For the text-containing cell, return its midpoint in (X, Y) coordinate format. 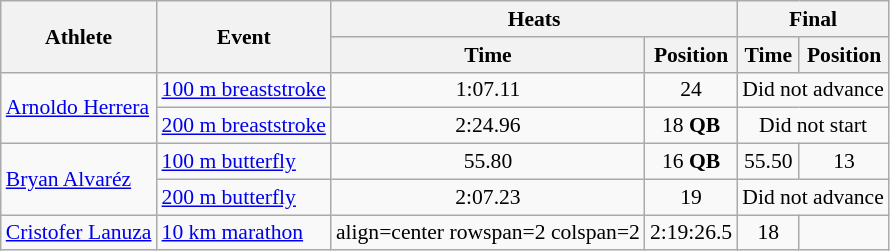
13 (844, 162)
100 m butterfly (244, 162)
200 m butterfly (244, 197)
18 QB (691, 126)
Event (244, 36)
Arnoldo Herrera (79, 108)
2:07.23 (488, 197)
align=center rowspan=2 colspan=2 (488, 233)
Final (813, 19)
Did not start (813, 126)
Heats (534, 19)
100 m breaststroke (244, 90)
2:24.96 (488, 126)
19 (691, 197)
24 (691, 90)
Athlete (79, 36)
55.50 (768, 162)
16 QB (691, 162)
10 km marathon (244, 233)
Cristofer Lanuza (79, 233)
200 m breaststroke (244, 126)
55.80 (488, 162)
Bryan Alvaréz (79, 180)
2:19:26.5 (691, 233)
1:07.11 (488, 90)
18 (768, 233)
